From the cell containing the given text, extract its center point as [X, Y] coordinate. 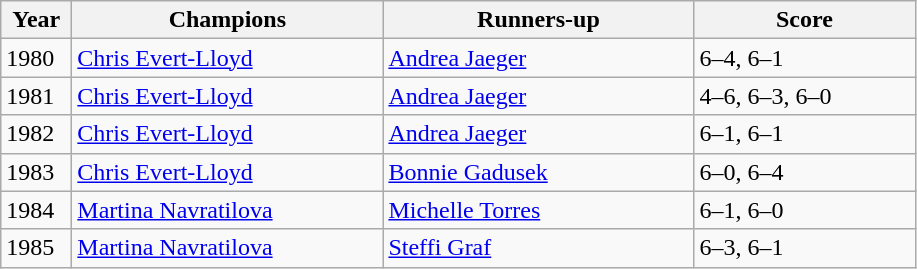
Champions [228, 20]
1984 [36, 210]
6–4, 6–1 [804, 58]
1980 [36, 58]
6–3, 6–1 [804, 248]
4–6, 6–3, 6–0 [804, 96]
1985 [36, 248]
6–0, 6–4 [804, 172]
Bonnie Gadusek [538, 172]
Runners-up [538, 20]
1981 [36, 96]
6–1, 6–0 [804, 210]
Michelle Torres [538, 210]
1983 [36, 172]
6–1, 6–1 [804, 134]
Score [804, 20]
1982 [36, 134]
Year [36, 20]
Steffi Graf [538, 248]
